Return the (X, Y) coordinate for the center point of the cell that contains the specified text.  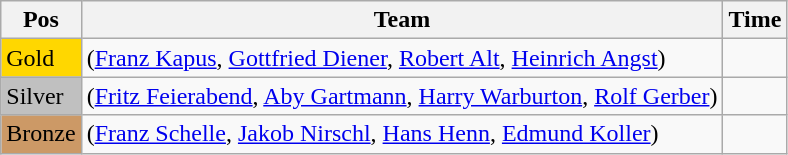
Gold (41, 58)
Bronze (41, 134)
(Fritz Feierabend, Aby Gartmann, Harry Warburton, Rolf Gerber) (402, 96)
Silver (41, 96)
(Franz Kapus, Gottfried Diener, Robert Alt, Heinrich Angst) (402, 58)
(Franz Schelle, Jakob Nirschl, Hans Henn, Edmund Koller) (402, 134)
Time (755, 20)
Pos (41, 20)
Team (402, 20)
